Return the (X, Y) coordinate for the center point of the cell that contains the specified text.  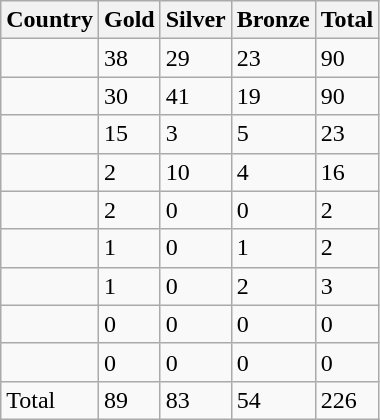
29 (196, 58)
5 (273, 134)
Silver (196, 20)
30 (129, 96)
226 (347, 400)
Bronze (273, 20)
19 (273, 96)
10 (196, 172)
4 (273, 172)
16 (347, 172)
Gold (129, 20)
89 (129, 400)
38 (129, 58)
54 (273, 400)
83 (196, 400)
Country (50, 20)
15 (129, 134)
41 (196, 96)
